Search for the cell housing the specified text and yield its (X, Y) center coordinate. 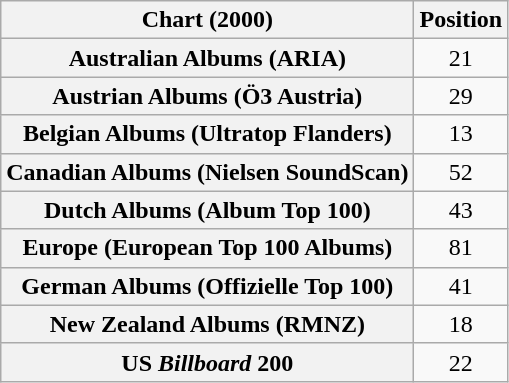
Austrian Albums (Ö3 Austria) (208, 96)
22 (461, 362)
41 (461, 286)
German Albums (Offizielle Top 100) (208, 286)
New Zealand Albums (RMNZ) (208, 324)
US Billboard 200 (208, 362)
43 (461, 210)
Dutch Albums (Album Top 100) (208, 210)
21 (461, 58)
Chart (2000) (208, 20)
Australian Albums (ARIA) (208, 58)
29 (461, 96)
Europe (European Top 100 Albums) (208, 248)
52 (461, 172)
Canadian Albums (Nielsen SoundScan) (208, 172)
18 (461, 324)
81 (461, 248)
Belgian Albums (Ultratop Flanders) (208, 134)
13 (461, 134)
Position (461, 20)
